Detect which cell encompasses the target text, then output its [x, y] center coordinate. 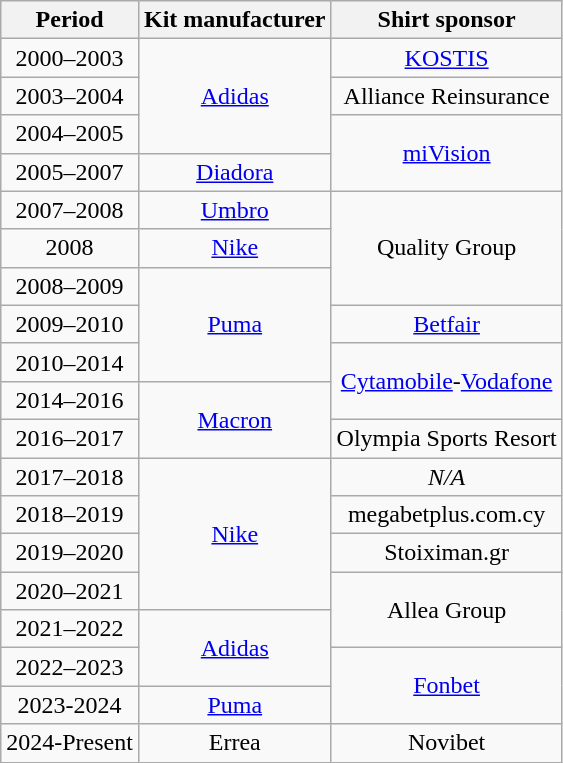
Shirt sponsor [446, 20]
Novibet [446, 743]
miVision [446, 153]
megabetplus.com.cy [446, 515]
2008 [70, 248]
Cytamobile-Vodafone [446, 381]
2009–2010 [70, 324]
2008–2009 [70, 286]
2017–2018 [70, 477]
2019–2020 [70, 553]
2018–2019 [70, 515]
2000–2003 [70, 58]
2003–2004 [70, 96]
KOSTIS [446, 58]
N/A [446, 477]
Allea Group [446, 610]
Alliance Reinsurance [446, 96]
2014–2016 [70, 400]
2020–2021 [70, 591]
Diadora [234, 172]
Fonbet [446, 686]
2021–2022 [70, 629]
2024-Present [70, 743]
Macron [234, 419]
2005–2007 [70, 172]
2004–2005 [70, 134]
Errea [234, 743]
2023-2024 [70, 705]
2010–2014 [70, 362]
Kit manufacturer [234, 20]
Period [70, 20]
Umbro [234, 210]
Olympia Sports Resort [446, 438]
2016–2017 [70, 438]
2007–2008 [70, 210]
Quality Group [446, 248]
Stoiximan.gr [446, 553]
Betfair [446, 324]
2022–2023 [70, 667]
